Detect which cell encompasses the target text, then output its [x, y] center coordinate. 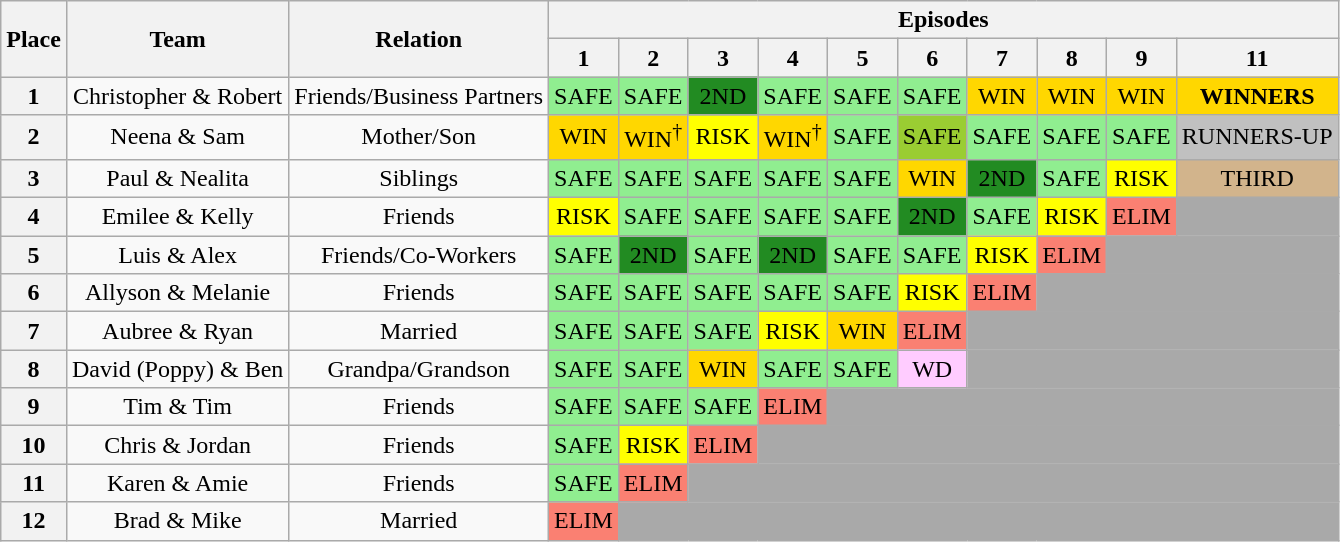
Allyson & Melanie [177, 293]
Paul & Nealita [177, 178]
Grandpa/Grandson [419, 369]
RUNNERS-UP [1257, 138]
THIRD [1257, 178]
WD [932, 369]
Neena & Sam [177, 138]
10 [34, 445]
Friends/Business Partners [419, 96]
Luis & Alex [177, 255]
Emilee & Kelly [177, 217]
Mother/Son [419, 138]
Karen & Amie [177, 483]
David (Poppy) & Ben [177, 369]
Friends/Co-Workers [419, 255]
Chris & Jordan [177, 445]
Siblings [419, 178]
Aubree & Ryan [177, 331]
Brad & Mike [177, 521]
Christopher & Robert [177, 96]
Place [34, 39]
Team [177, 39]
Tim & Tim [177, 407]
Episodes [944, 20]
WINNERS [1257, 96]
Relation [419, 39]
12 [34, 521]
